From the cell containing the given text, extract its center point as [x, y] coordinate. 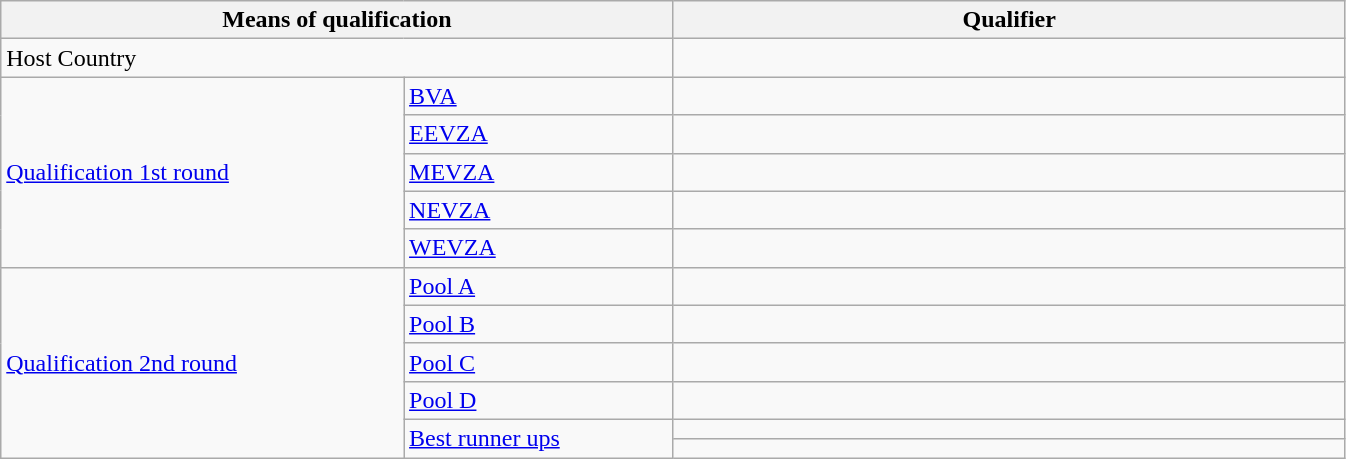
EEVZA [539, 134]
BVA [539, 96]
NEVZA [539, 210]
Means of qualification [337, 20]
MEVZA [539, 172]
WEVZA [539, 248]
Host Country [337, 58]
Pool C [539, 362]
Qualification 2nd round [202, 362]
Pool A [539, 286]
Pool D [539, 400]
Pool B [539, 324]
Qualifier [1009, 20]
Best runner ups [539, 438]
Qualification 1st round [202, 172]
